Determine the [X, Y] coordinate at the center of the cell enclosing the given text.  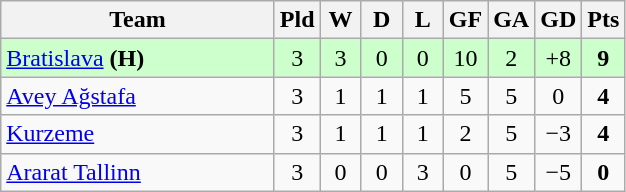
−5 [558, 172]
Pld [297, 20]
GA [512, 20]
GF [465, 20]
GD [558, 20]
Pts [604, 20]
10 [465, 58]
D [382, 20]
Kurzeme [138, 134]
Team [138, 20]
Ararat Tallinn [138, 172]
L [422, 20]
+8 [558, 58]
−3 [558, 134]
Bratislava (H) [138, 58]
9 [604, 58]
W [340, 20]
Avey Ağstafa [138, 96]
